Extract the [x, y] coordinate from the center of the cell holding the provided text.  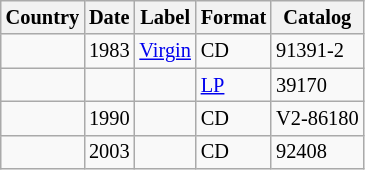
Virgin [164, 51]
Format [234, 17]
1990 [109, 118]
2003 [109, 152]
Date [109, 17]
Country [42, 17]
39170 [317, 85]
Label [164, 17]
91391-2 [317, 51]
92408 [317, 152]
Catalog [317, 17]
LP [234, 85]
V2-86180 [317, 118]
1983 [109, 51]
